Return the (X, Y) coordinate for the center point of the cell that contains the specified text.  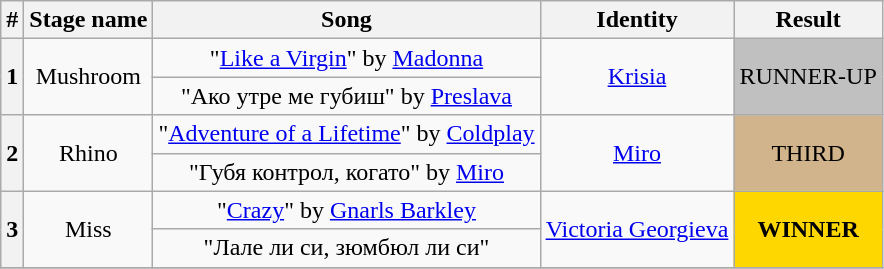
Stage name (88, 20)
"Ако утре ме губиш" by Preslava (346, 96)
"Adventure of a Lifetime" by Coldplay (346, 134)
WINNER (808, 229)
Rhino (88, 153)
Mushroom (88, 77)
# (12, 20)
"Crazy" by Gnarls Barkley (346, 210)
Krisia (637, 77)
THIRD (808, 153)
Identity (637, 20)
1 (12, 77)
Miro (637, 153)
"Like a Virgin" by Madonna (346, 58)
Result (808, 20)
2 (12, 153)
Miss (88, 229)
Victoria Georgieva (637, 229)
Song (346, 20)
RUNNER-UP (808, 77)
"Лале ли си, зюмбюл ли си" (346, 248)
"Губя контрол, когато" by Miro (346, 172)
3 (12, 229)
